Scan for the cell matching the given text and deliver its [X, Y] coordinate at center. 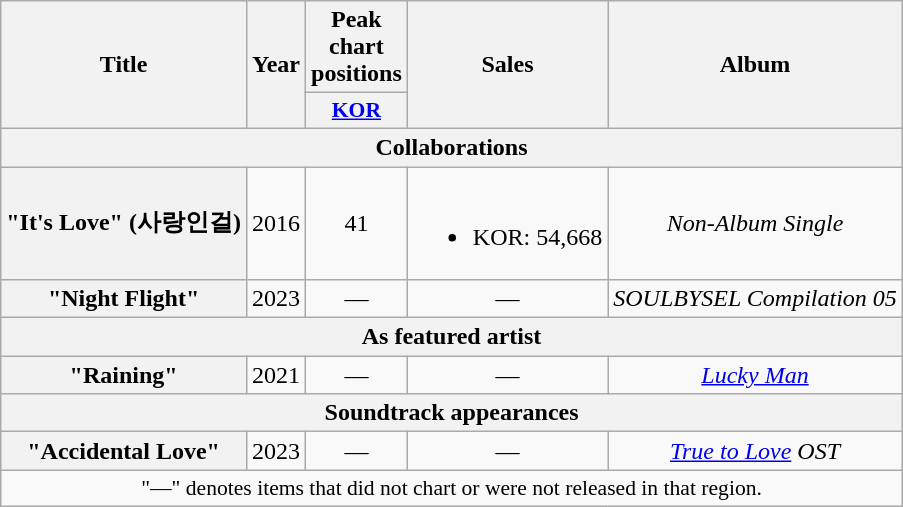
Collaborations [452, 147]
Year [276, 65]
Non-Album Single [756, 222]
Lucky Man [756, 375]
Title [124, 65]
As featured artist [452, 337]
"—" denotes items that did not chart or were not released in that region. [452, 488]
SOULBYSEL Compilation 05 [756, 299]
Sales [507, 65]
2021 [276, 375]
Peak chart positions [357, 47]
KOR [357, 111]
"Raining" [124, 375]
2016 [276, 222]
Soundtrack appearances [452, 413]
Album [756, 65]
"It's Love" (사랑인걸) [124, 222]
"Night Flight" [124, 299]
True to Love OST [756, 451]
"Accidental Love" [124, 451]
KOR: 54,668 [507, 222]
41 [357, 222]
